Output the [X, Y] coordinate of the center of the cell containing the given text.  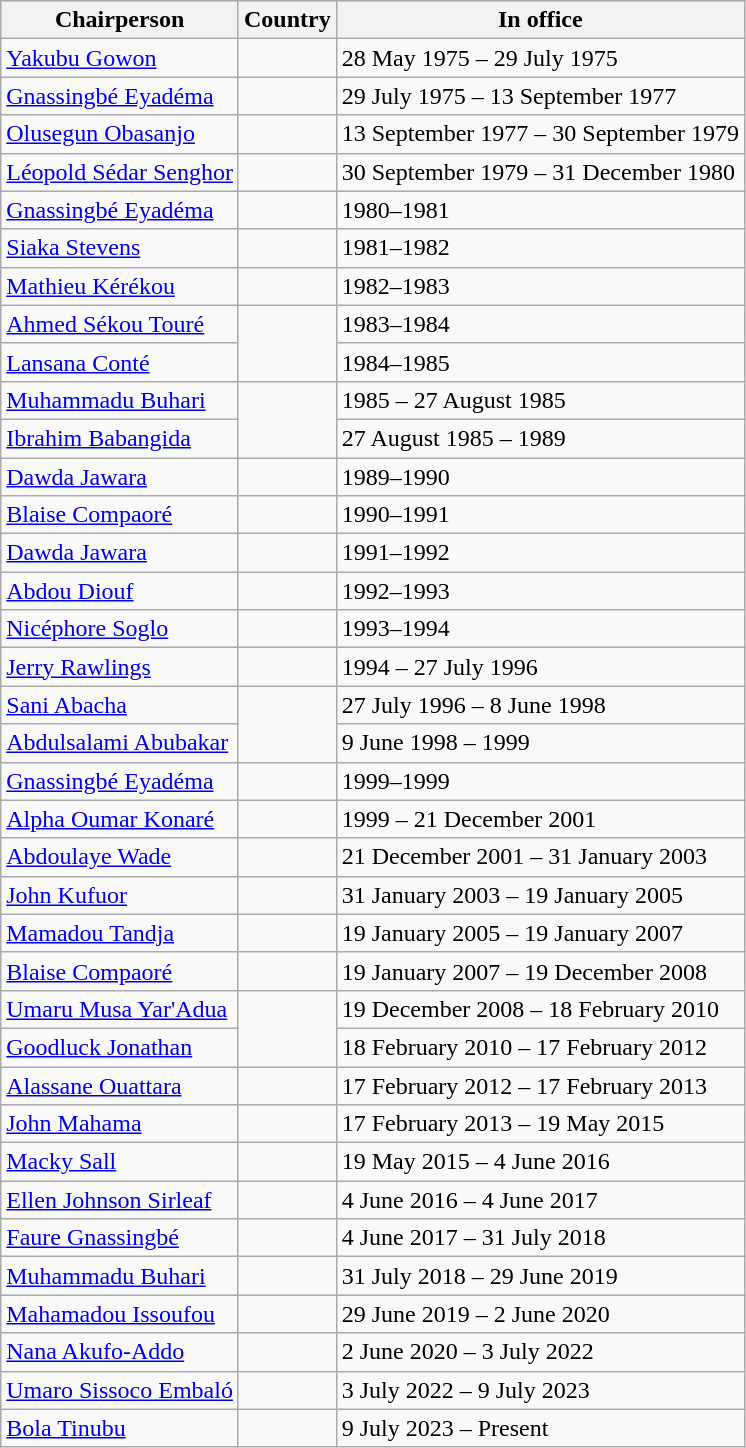
13 September 1977 – 30 September 1979 [540, 134]
John Kufuor [120, 895]
18 February 2010 – 17 February 2012 [540, 1047]
Umaro Sissoco Embaló [120, 1390]
9 June 1998 – 1999 [540, 743]
Mathieu Kérékou [120, 286]
Nana Akufo-Addo [120, 1352]
Lansana Conté [120, 362]
2 June 2020 – 3 July 2022 [540, 1352]
Sani Abacha [120, 705]
1982–1983 [540, 286]
Chairperson [120, 20]
17 February 2013 – 19 May 2015 [540, 1124]
Siaka Stevens [120, 248]
Faure Gnassingbé [120, 1238]
Abdulsalami Abubakar [120, 743]
1999 – 21 December 2001 [540, 819]
19 January 2007 – 19 December 2008 [540, 971]
19 December 2008 – 18 February 2010 [540, 1009]
21 December 2001 – 31 January 2003 [540, 857]
John Mahama [120, 1124]
1993–1994 [540, 629]
1980–1981 [540, 210]
Jerry Rawlings [120, 667]
1990–1991 [540, 515]
1999–1999 [540, 781]
1984–1985 [540, 362]
Ahmed Sékou Touré [120, 324]
29 July 1975 – 13 September 1977 [540, 96]
1989–1990 [540, 477]
1981–1982 [540, 248]
Country [287, 20]
3 July 2022 – 9 July 2023 [540, 1390]
Alpha Oumar Konaré [120, 819]
Macky Sall [120, 1162]
19 May 2015 – 4 June 2016 [540, 1162]
17 February 2012 – 17 February 2013 [540, 1085]
Abdoulaye Wade [120, 857]
Léopold Sédar Senghor [120, 172]
Olusegun Obasanjo [120, 134]
28 May 1975 – 29 July 1975 [540, 58]
9 July 2023 – Present [540, 1428]
Umaru Musa Yar'Adua [120, 1009]
Mamadou Tandja [120, 933]
1983–1984 [540, 324]
Mahamadou Issoufou [120, 1314]
4 June 2017 – 31 July 2018 [540, 1238]
1994 – 27 July 1996 [540, 667]
Nicéphore Soglo [120, 629]
Alassane Ouattara [120, 1085]
30 September 1979 – 31 December 1980 [540, 172]
27 August 1985 – 1989 [540, 438]
Ibrahim Babangida [120, 438]
1992–1993 [540, 591]
Ellen Johnson Sirleaf [120, 1200]
In office [540, 20]
4 June 2016 – 4 June 2017 [540, 1200]
29 June 2019 – 2 June 2020 [540, 1314]
31 January 2003 – 19 January 2005 [540, 895]
Goodluck Jonathan [120, 1047]
1985 – 27 August 1985 [540, 400]
19 January 2005 – 19 January 2007 [540, 933]
27 July 1996 – 8 June 1998 [540, 705]
Abdou Diouf [120, 591]
31 July 2018 – 29 June 2019 [540, 1276]
1991–1992 [540, 553]
Yakubu Gowon [120, 58]
Bola Tinubu [120, 1428]
